For the text-containing cell, return its midpoint in (X, Y) coordinate format. 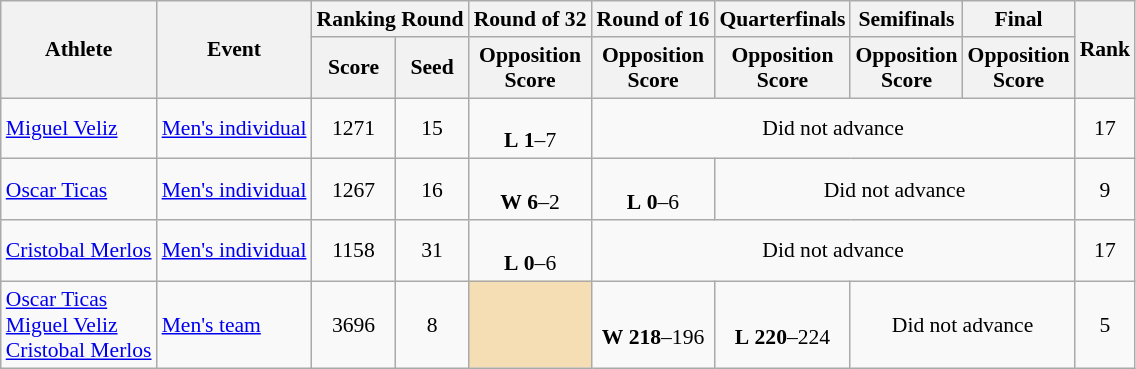
Round of 16 (654, 19)
L 220–224 (782, 324)
Miguel Veliz (79, 128)
Men's team (234, 324)
Seed (432, 68)
1271 (354, 128)
15 (432, 128)
Ranking Round (390, 19)
16 (432, 190)
9 (1106, 190)
1267 (354, 190)
Rank (1106, 50)
Oscar TicasMiguel VelizCristobal Merlos (79, 324)
Round of 32 (530, 19)
1158 (354, 250)
Athlete (79, 50)
W 6–2 (530, 190)
8 (432, 324)
Quarterfinals (782, 19)
Oscar Ticas (79, 190)
5 (1106, 324)
Score (354, 68)
Semifinals (906, 19)
Final (1019, 19)
W 218–196 (654, 324)
3696 (354, 324)
Cristobal Merlos (79, 250)
31 (432, 250)
L 1–7 (530, 128)
Event (234, 50)
